Find where the given text appears and provide that cell's center as [X, Y] coordinate. 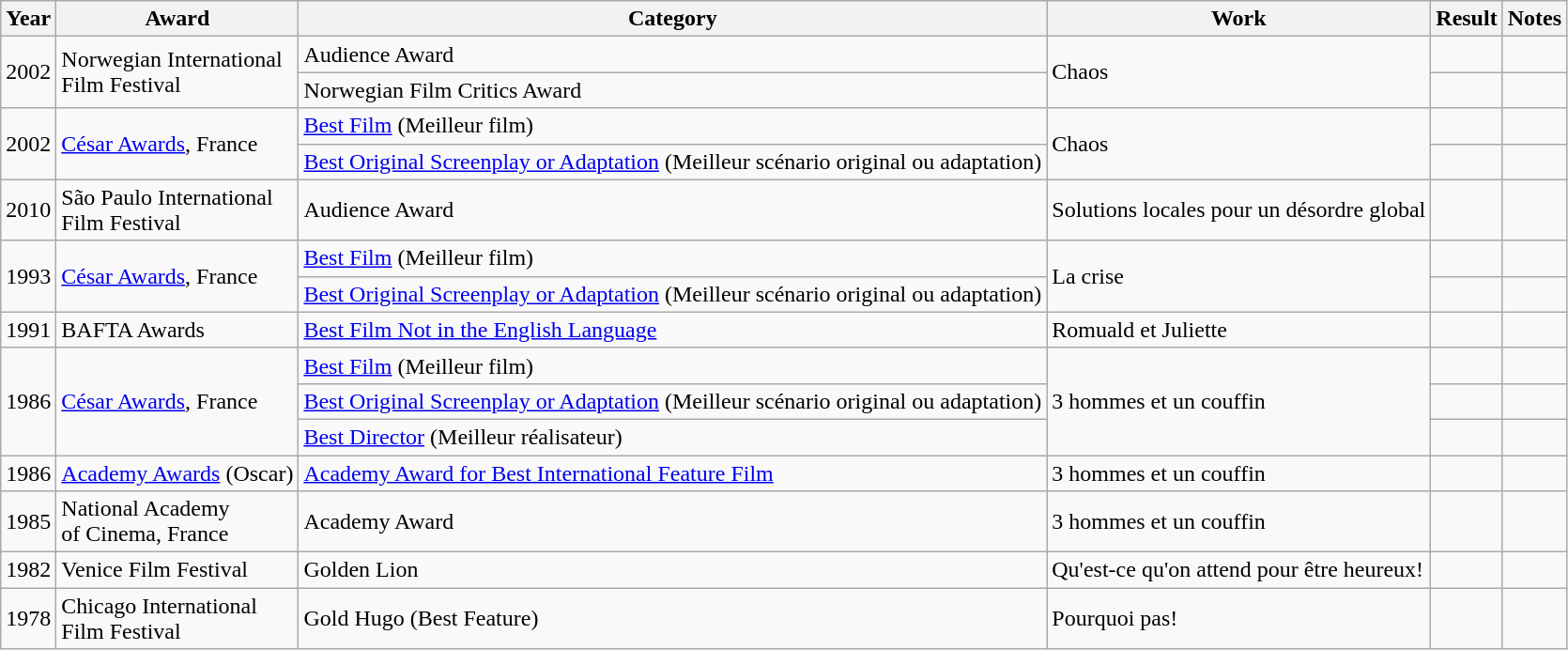
Academy Awards (Oscar) [177, 472]
Best Film Not in the English Language [672, 330]
Venice Film Festival [177, 570]
1978 [28, 618]
Notes [1534, 19]
Year [28, 19]
1982 [28, 570]
1985 [28, 522]
1993 [28, 276]
Pourquoi pas! [1239, 618]
Gold Hugo (Best Feature) [672, 618]
Romuald et Juliette [1239, 330]
1991 [28, 330]
Solutions locales pour un désordre global [1239, 210]
Norwegian Film Critics Award [672, 90]
BAFTA Awards [177, 330]
Category [672, 19]
Best Director (Meilleur réalisateur) [672, 437]
Result [1467, 19]
2010 [28, 210]
Norwegian InternationalFilm Festival [177, 72]
Qu'est-ce qu'on attend pour être heureux! [1239, 570]
Chicago InternationalFilm Festival [177, 618]
Work [1239, 19]
National Academyof Cinema, France [177, 522]
São Paulo InternationalFilm Festival [177, 210]
Award [177, 19]
Academy Award for Best International Feature Film [672, 472]
La crise [1239, 276]
Golden Lion [672, 570]
Academy Award [672, 522]
